From the cell containing the given text, extract its center point as (X, Y) coordinate. 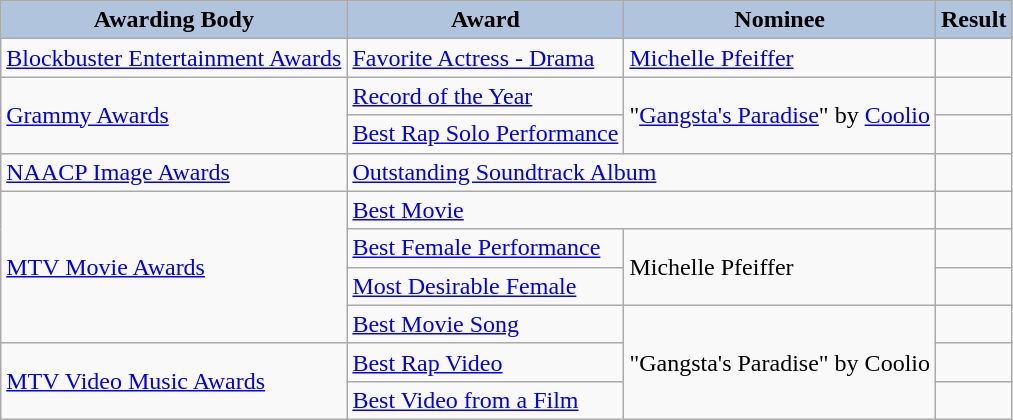
Grammy Awards (174, 115)
NAACP Image Awards (174, 172)
MTV Video Music Awards (174, 381)
Outstanding Soundtrack Album (642, 172)
Best Video from a Film (486, 400)
Best Female Performance (486, 248)
Nominee (780, 20)
Record of the Year (486, 96)
Awarding Body (174, 20)
Most Desirable Female (486, 286)
Blockbuster Entertainment Awards (174, 58)
Best Movie Song (486, 324)
Best Rap Solo Performance (486, 134)
Best Rap Video (486, 362)
MTV Movie Awards (174, 267)
Award (486, 20)
Result (974, 20)
Favorite Actress - Drama (486, 58)
Best Movie (642, 210)
